Return (x, y) of the center of cell containing provided text 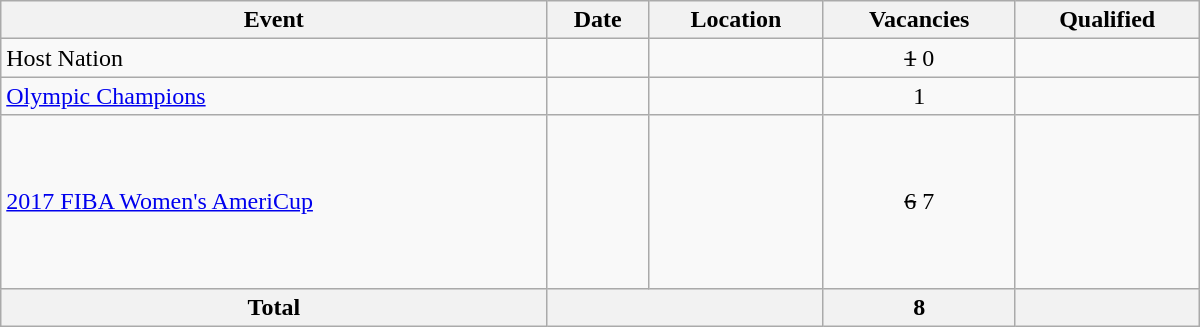
Date (598, 20)
Qualified (1107, 20)
Vacancies (919, 20)
Event (274, 20)
Olympic Champions (274, 96)
Total (274, 307)
Host Nation (274, 58)
8 (919, 307)
1 (919, 96)
6 7 (919, 202)
Location (736, 20)
2017 FIBA Women's AmeriCup (274, 202)
1 0 (919, 58)
